Determine the [x, y] coordinate at the center of the cell enclosing the given text.  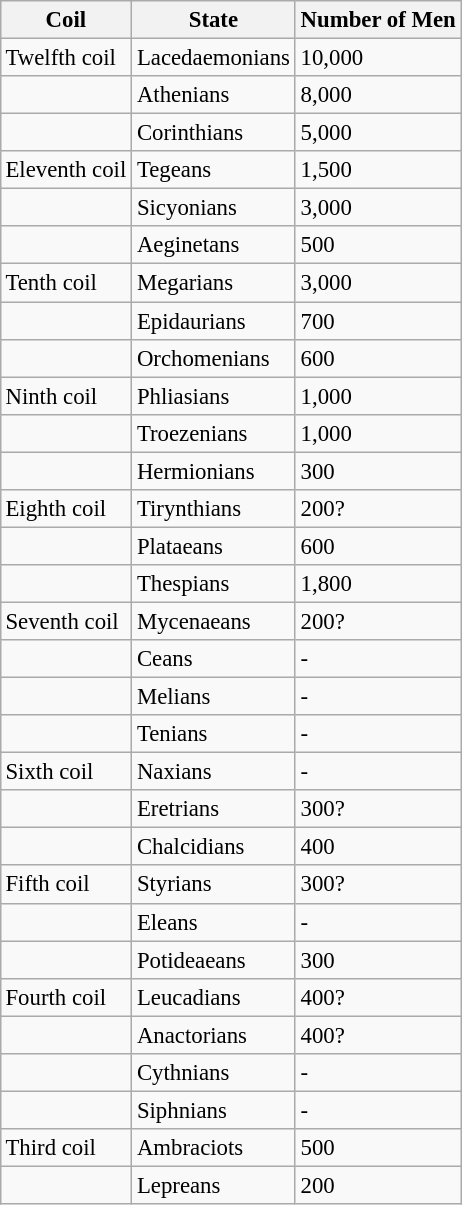
Thespians [214, 584]
Troezenians [214, 433]
Sicyonians [214, 208]
Athenians [214, 95]
Cythnians [214, 1072]
Ambraciots [214, 1148]
Eretrians [214, 809]
Potideaeans [214, 960]
Tenth coil [66, 283]
Seventh coil [66, 621]
Epidaurians [214, 321]
State [214, 20]
Eleans [214, 922]
Melians [214, 696]
Tenians [214, 734]
1,500 [378, 170]
Fifth coil [66, 884]
Lepreans [214, 1185]
Megarians [214, 283]
1,800 [378, 584]
Chalcidians [214, 847]
Third coil [66, 1148]
Leucadians [214, 997]
Hermionians [214, 471]
Plataeans [214, 546]
Aeginetans [214, 245]
200 [378, 1185]
Tegeans [214, 170]
Mycenaeans [214, 621]
Siphnians [214, 1110]
Lacedaemonians [214, 57]
Eleventh coil [66, 170]
Tirynthians [214, 508]
Naxians [214, 772]
400 [378, 847]
Ninth coil [66, 396]
5,000 [378, 133]
Sixth coil [66, 772]
Orchomenians [214, 358]
8,000 [378, 95]
Corinthians [214, 133]
Styrians [214, 884]
10,000 [378, 57]
Anactorians [214, 1035]
700 [378, 321]
Number of Men [378, 20]
Fourth coil [66, 997]
Phliasians [214, 396]
Eighth coil [66, 508]
Twelfth coil [66, 57]
Ceans [214, 659]
Coil [66, 20]
